From the cell containing the given text, extract its center point as [x, y] coordinate. 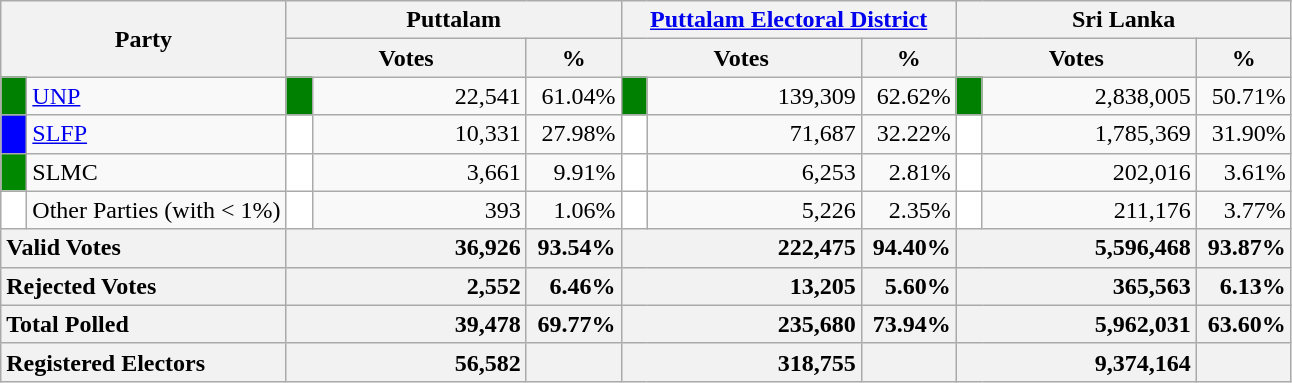
6.46% [574, 286]
71,687 [754, 134]
Registered Electors [144, 362]
211,176 [1089, 210]
5.60% [908, 286]
3.77% [1244, 210]
6,253 [754, 172]
36,926 [406, 248]
93.54% [574, 248]
32.22% [908, 134]
39,478 [406, 324]
Total Polled [144, 324]
69.77% [574, 324]
1.06% [574, 210]
UNP [156, 96]
2,552 [406, 286]
61.04% [574, 96]
62.62% [908, 96]
3.61% [1244, 172]
3,661 [419, 172]
10,331 [419, 134]
318,755 [741, 362]
93.87% [1244, 248]
27.98% [574, 134]
73.94% [908, 324]
63.60% [1244, 324]
6.13% [1244, 286]
202,016 [1089, 172]
22,541 [419, 96]
Rejected Votes [144, 286]
56,582 [406, 362]
2,838,005 [1089, 96]
Puttalam Electoral District [788, 20]
5,226 [754, 210]
139,309 [754, 96]
9,374,164 [1076, 362]
Puttalam [454, 20]
1,785,369 [1089, 134]
SLFP [156, 134]
Party [144, 39]
235,680 [741, 324]
Valid Votes [144, 248]
Other Parties (with < 1%) [156, 210]
5,962,031 [1076, 324]
365,563 [1076, 286]
2.35% [908, 210]
94.40% [908, 248]
31.90% [1244, 134]
9.91% [574, 172]
393 [419, 210]
222,475 [741, 248]
13,205 [741, 286]
SLMC [156, 172]
Sri Lanka [1124, 20]
2.81% [908, 172]
50.71% [1244, 96]
5,596,468 [1076, 248]
